From the cell containing the given text, extract its center point as [x, y] coordinate. 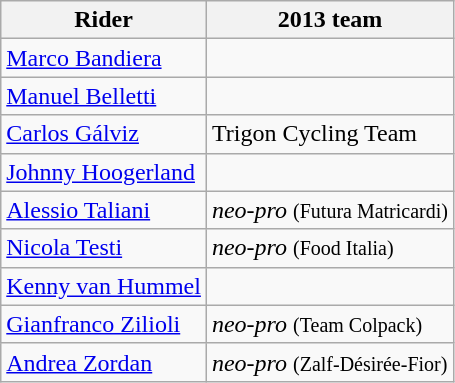
Andrea Zordan [104, 362]
Trigon Cycling Team [330, 134]
Johnny Hoogerland [104, 172]
neo-pro (Futura Matricardi) [330, 210]
Carlos Gálviz [104, 134]
Kenny van Hummel [104, 286]
neo-pro (Zalf-Désirée-Fior) [330, 362]
Nicola Testi [104, 248]
Rider [104, 20]
neo-pro (Food Italia) [330, 248]
neo-pro (Team Colpack) [330, 324]
Manuel Belletti [104, 96]
2013 team [330, 20]
Marco Bandiera [104, 58]
Gianfranco Zilioli [104, 324]
Alessio Taliani [104, 210]
